For the text-containing cell, return its midpoint in [X, Y] coordinate format. 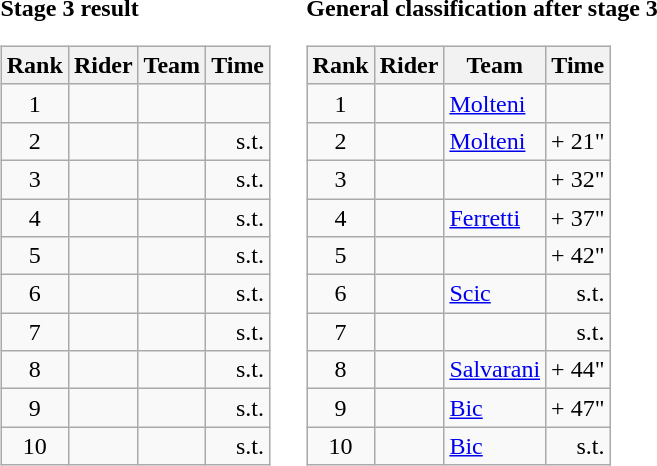
Scic [495, 294]
+ 37" [578, 217]
Salvarani [495, 370]
+ 44" [578, 370]
+ 42" [578, 256]
+ 32" [578, 179]
+ 47" [578, 408]
+ 21" [578, 141]
Ferretti [495, 217]
